Identify which cell holds the provided text, then report its (X, Y) central coordinate. 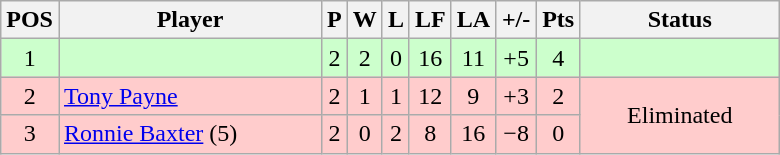
3 (30, 134)
Eliminated (680, 115)
+/- (516, 20)
LA (473, 20)
+5 (516, 58)
L (396, 20)
Ronnie Baxter (5) (190, 134)
Status (680, 20)
LF (430, 20)
+3 (516, 96)
4 (558, 58)
−8 (516, 134)
9 (473, 96)
POS (30, 20)
8 (430, 134)
P (335, 20)
Player (190, 20)
Tony Payne (190, 96)
12 (430, 96)
11 (473, 58)
W (364, 20)
Pts (558, 20)
